Scan for the cell matching the given text and deliver its (X, Y) coordinate at center. 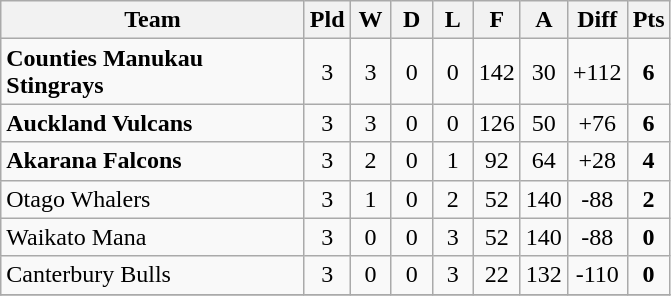
+28 (597, 161)
Pts (648, 20)
4 (648, 161)
Akarana Falcons (153, 161)
Diff (597, 20)
92 (496, 161)
Team (153, 20)
50 (544, 123)
Counties Manukau Stingrays (153, 72)
-110 (597, 275)
132 (544, 275)
142 (496, 72)
A (544, 20)
30 (544, 72)
D (412, 20)
Canterbury Bulls (153, 275)
Waikato Mana (153, 237)
L (452, 20)
W (370, 20)
Pld (327, 20)
+76 (597, 123)
F (496, 20)
Auckland Vulcans (153, 123)
22 (496, 275)
Otago Whalers (153, 199)
+112 (597, 72)
126 (496, 123)
64 (544, 161)
